Output the [X, Y] coordinate of the center of the cell containing the given text.  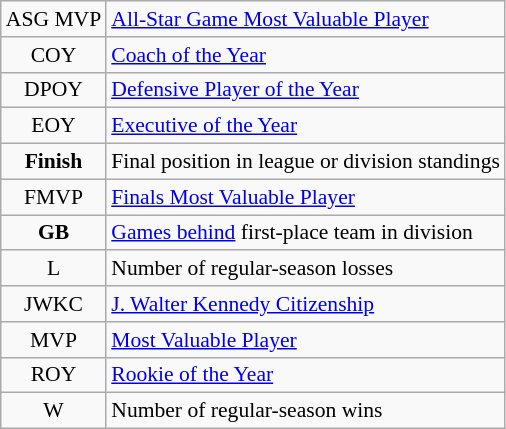
EOY [54, 126]
Games behind first-place team in division [306, 233]
FMVP [54, 197]
Executive of the Year [306, 126]
Coach of the Year [306, 55]
ROY [54, 375]
Final position in league or division standings [306, 162]
GB [54, 233]
JWKC [54, 304]
MVP [54, 340]
Number of regular-season losses [306, 269]
Most Valuable Player [306, 340]
COY [54, 55]
L [54, 269]
Finish [54, 162]
Rookie of the Year [306, 375]
W [54, 411]
Defensive Player of the Year [306, 90]
All-Star Game Most Valuable Player [306, 19]
Finals Most Valuable Player [306, 197]
ASG MVP [54, 19]
J. Walter Kennedy Citizenship [306, 304]
Number of regular-season wins [306, 411]
DPOY [54, 90]
